Output the [x, y] coordinate of the center of the cell containing the given text.  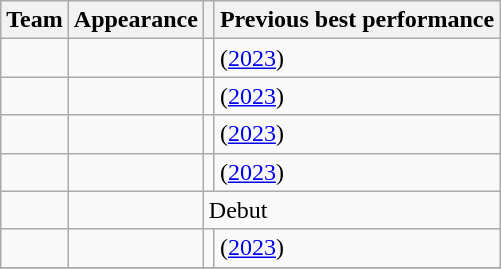
Debut [351, 210]
Previous best performance [356, 20]
Appearance [136, 20]
Team [35, 20]
